From the cell containing the given text, extract its center point as [x, y] coordinate. 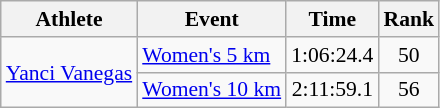
2:11:59.1 [332, 90]
Women's 5 km [212, 55]
1:06:24.4 [332, 55]
Event [212, 19]
50 [408, 55]
Yanci Vanegas [69, 72]
Rank [408, 19]
Women's 10 km [212, 90]
Athlete [69, 19]
Time [332, 19]
56 [408, 90]
